From the cell containing the given text, extract its center point as [X, Y] coordinate. 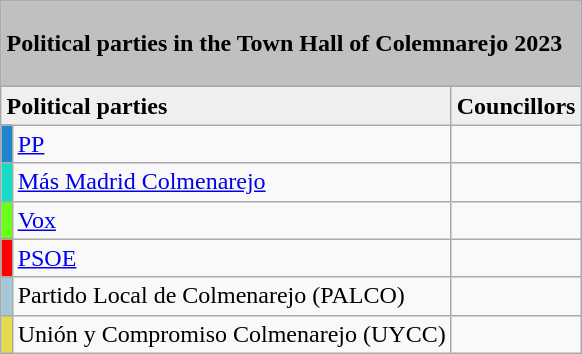
PP [232, 144]
Political parties [226, 106]
Councillors [516, 106]
Más Madrid Colmenarejo [232, 182]
Political parties in the Town Hall of Colemnarejo 2023 [291, 44]
Partido Local de Colmenarejo (PALCO) [232, 296]
Unión y Compromiso Colmenarejo (UYCC) [232, 334]
Vox [232, 220]
PSOE [232, 258]
